Return (x, y) of the center of cell containing provided text 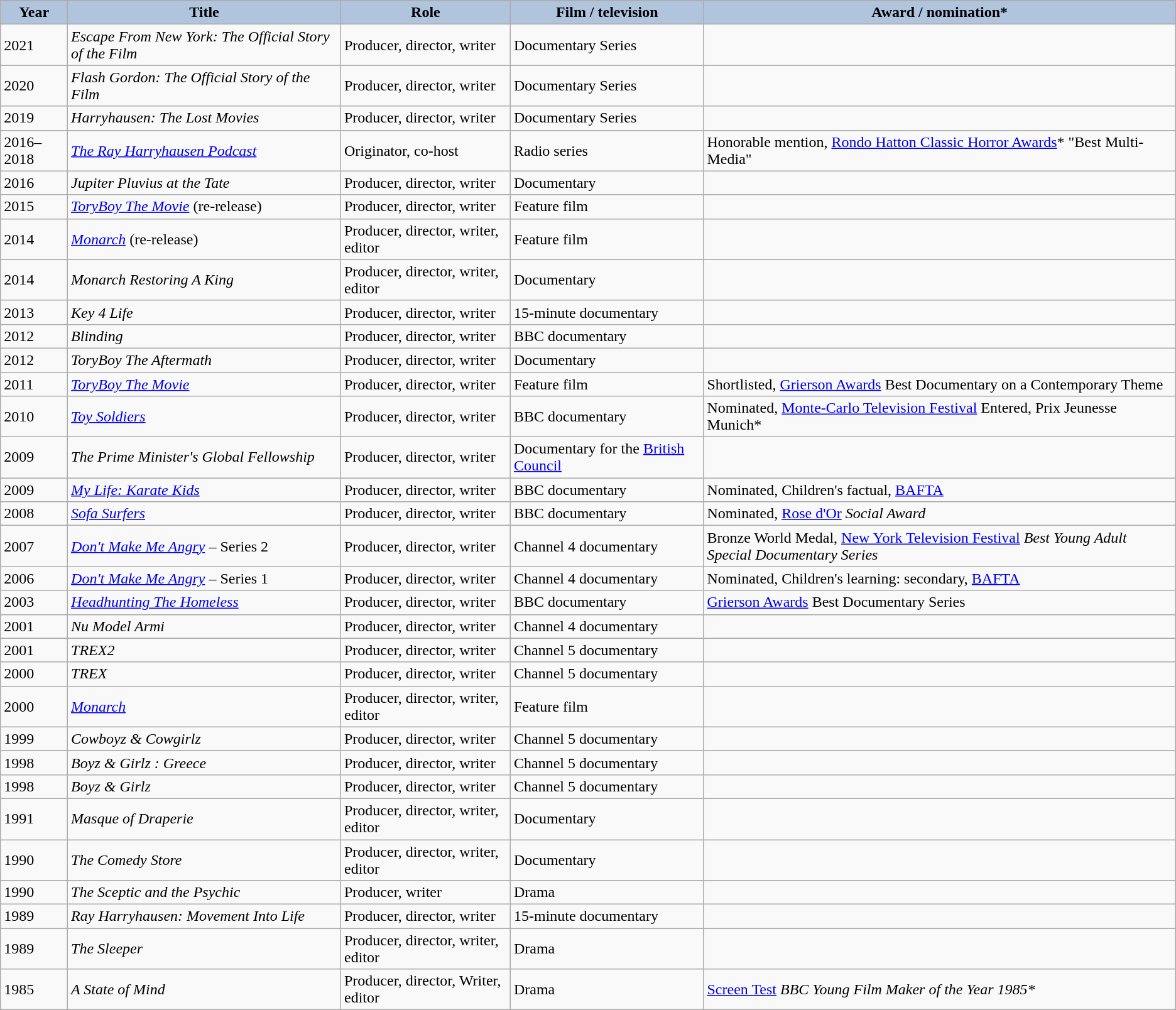
Boyz & Girlz : Greece (205, 763)
The Prime Minister's Global Fellowship (205, 457)
The Comedy Store (205, 859)
ToryBoy The Aftermath (205, 360)
1985 (34, 990)
Ray Harryhausen: Movement Into Life (205, 916)
2010 (34, 417)
Flash Gordon: The Official Story of the Film (205, 85)
Bronze World Medal, New York Television Festival Best Young Adult Special Documentary Series (940, 546)
2003 (34, 602)
Grierson Awards Best Documentary Series (940, 602)
The Sleeper (205, 948)
TREX2 (205, 650)
2016 (34, 183)
A State of Mind (205, 990)
Jupiter Pluvius at the Tate (205, 183)
The Sceptic and the Psychic (205, 893)
2007 (34, 546)
Role (425, 13)
Escape From New York: The Official Story of the Film (205, 45)
Originator, co-host (425, 151)
2019 (34, 118)
Cowboyz & Cowgirlz (205, 739)
Monarch Restoring A King (205, 280)
Nu Model Armi (205, 626)
2021 (34, 45)
Title (205, 13)
2016–2018 (34, 151)
Nominated, Children's learning: secondary, BAFTA (940, 578)
Masque of Draperie (205, 819)
Honorable mention, Rondo Hatton Classic Horror Awards* "Best Multi-Media" (940, 151)
Monarch (205, 706)
2020 (34, 85)
2008 (34, 514)
Don't Make Me Angry – Series 2 (205, 546)
Toy Soldiers (205, 417)
Sofa Surfers (205, 514)
Headhunting The Homeless (205, 602)
1991 (34, 819)
Documentary for the British Council (607, 457)
My Life: Karate Kids (205, 490)
2006 (34, 578)
Screen Test BBC Young Film Maker of the Year 1985* (940, 990)
Award / nomination* (940, 13)
Nominated, Children's factual, BAFTA (940, 490)
Monarch (re-release) (205, 239)
Year (34, 13)
Nominated, Rose d'Or Social Award (940, 514)
2011 (34, 384)
TREX (205, 674)
2015 (34, 207)
Nominated, Monte-Carlo Television Festival Entered, Prix Jeunesse Munich* (940, 417)
Producer, director, Writer, editor (425, 990)
ToryBoy The Movie (re-release) (205, 207)
Shortlisted, Grierson Awards Best Documentary on a Contemporary Theme (940, 384)
Harryhausen: The Lost Movies (205, 118)
ToryBoy The Movie (205, 384)
Film / television (607, 13)
Blinding (205, 336)
1999 (34, 739)
Key 4 Life (205, 312)
Boyz & Girlz (205, 786)
2013 (34, 312)
Don't Make Me Angry – Series 1 (205, 578)
Radio series (607, 151)
Producer, writer (425, 893)
The Ray Harryhausen Podcast (205, 151)
